Detect which cell encompasses the target text, then output its [x, y] center coordinate. 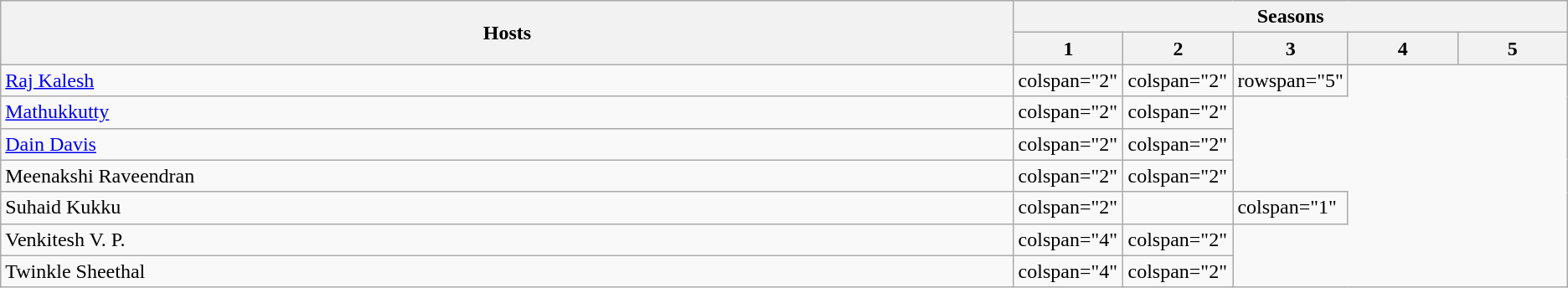
Mathukkutty [508, 112]
colspan="1" [1291, 208]
2 [1178, 49]
Seasons [1290, 17]
Dain Davis [508, 144]
Suhaid Kukku [508, 208]
4 [1402, 49]
Twinkle Sheethal [508, 271]
1 [1069, 49]
Meenakshi Raveendran [508, 176]
5 [1513, 49]
rowspan="5" [1291, 80]
Raj Kalesh [508, 80]
Venkitesh V. P. [508, 239]
3 [1291, 49]
Hosts [508, 33]
